Find where the given text appears and provide that cell's center as [x, y] coordinate. 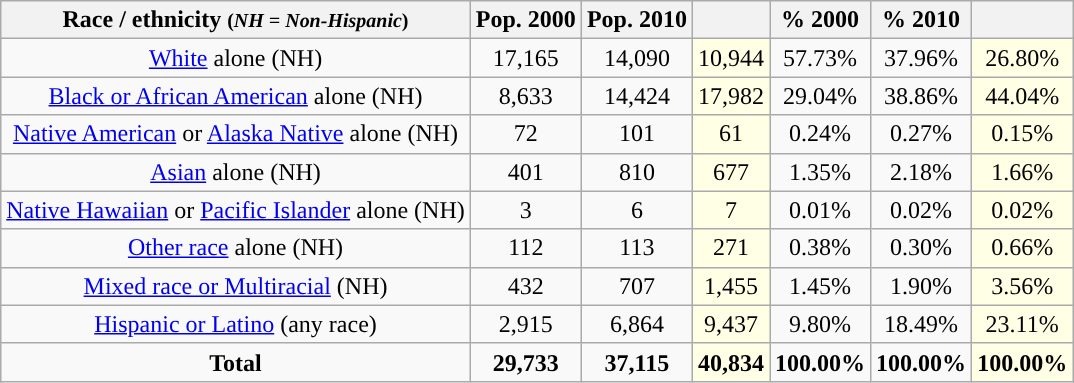
3 [526, 210]
2.18% [922, 172]
0.66% [1022, 248]
1.90% [922, 286]
1,455 [730, 286]
0.01% [820, 210]
1.45% [820, 286]
0.15% [1022, 134]
26.80% [1022, 58]
29,733 [526, 362]
Black or African American alone (NH) [236, 96]
23.11% [1022, 324]
18.49% [922, 324]
Native Hawaiian or Pacific Islander alone (NH) [236, 210]
Mixed race or Multiracial (NH) [236, 286]
% 2010 [922, 20]
61 [730, 134]
101 [636, 134]
14,424 [636, 96]
Pop. 2000 [526, 20]
9.80% [820, 324]
2,915 [526, 324]
Total [236, 362]
0.38% [820, 248]
Pop. 2010 [636, 20]
% 2000 [820, 20]
72 [526, 134]
Race / ethnicity (NH = Non-Hispanic) [236, 20]
10,944 [730, 58]
6 [636, 210]
9,437 [730, 324]
0.24% [820, 134]
8,633 [526, 96]
Native American or Alaska Native alone (NH) [236, 134]
17,982 [730, 96]
7 [730, 210]
17,165 [526, 58]
3.56% [1022, 286]
37,115 [636, 362]
112 [526, 248]
0.30% [922, 248]
29.04% [820, 96]
810 [636, 172]
271 [730, 248]
1.35% [820, 172]
40,834 [730, 362]
14,090 [636, 58]
401 [526, 172]
Hispanic or Latino (any race) [236, 324]
57.73% [820, 58]
1.66% [1022, 172]
707 [636, 286]
432 [526, 286]
113 [636, 248]
38.86% [922, 96]
677 [730, 172]
6,864 [636, 324]
37.96% [922, 58]
44.04% [1022, 96]
White alone (NH) [236, 58]
Asian alone (NH) [236, 172]
0.27% [922, 134]
Other race alone (NH) [236, 248]
